Search for the cell housing the specified text and yield its [X, Y] center coordinate. 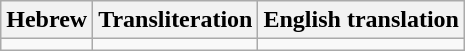
English translation [361, 20]
Hebrew [47, 20]
Transliteration [176, 20]
